Determine the (X, Y) coordinate at the center of the cell enclosing the given text.  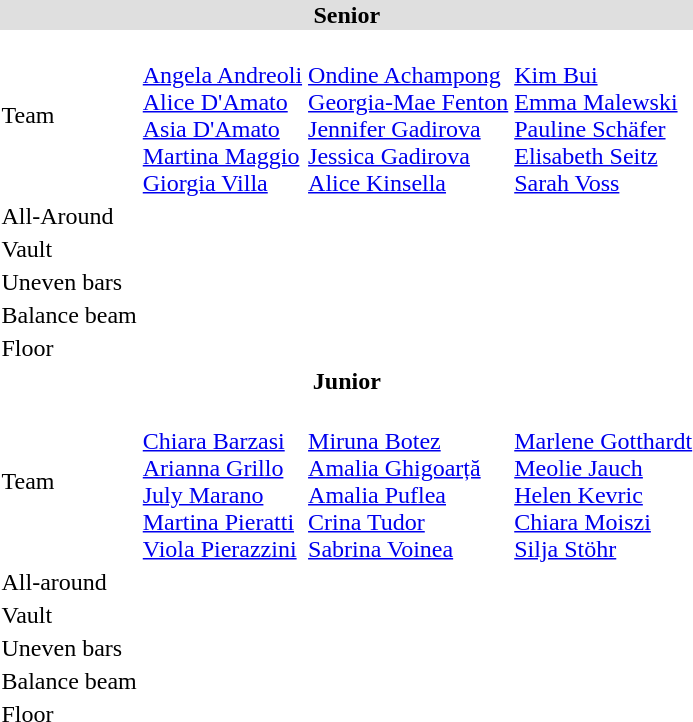
Ondine AchampongGeorgia-Mae FentonJennifer GadirovaJessica GadirovaAlice Kinsella (408, 116)
Chiara BarzasiArianna GrilloJuly MaranoMartina PierattiViola Pierazzini (222, 482)
Angela AndreoliAlice D'AmatoAsia D'AmatoMartina MaggioGiorgia Villa (222, 116)
All-around (69, 582)
All-Around (69, 216)
Floor (69, 348)
Miruna BotezAmalia GhigoarțăAmalia PufleaCrina TudorSabrina Voinea (408, 482)
